Pinpoint the cell where the given text exists, returning its [X, Y] midpoint coordinate. 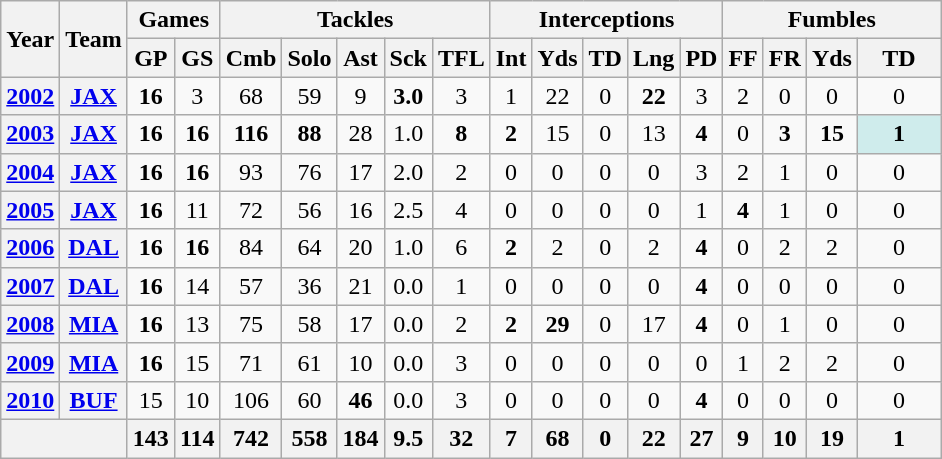
88 [310, 134]
64 [310, 248]
2003 [30, 134]
FF [743, 58]
Team [94, 39]
Solo [310, 58]
76 [310, 172]
106 [251, 400]
184 [360, 438]
2004 [30, 172]
2005 [30, 210]
60 [310, 400]
2009 [30, 362]
61 [310, 362]
Interceptions [606, 20]
Tackles [355, 20]
143 [150, 438]
8 [461, 134]
84 [251, 248]
114 [197, 438]
56 [310, 210]
Year [30, 39]
11 [197, 210]
2007 [30, 286]
19 [832, 438]
3.0 [408, 96]
GP [150, 58]
Games [174, 20]
6 [461, 248]
20 [360, 248]
58 [310, 324]
21 [360, 286]
Sck [408, 58]
2.5 [408, 210]
14 [197, 286]
72 [251, 210]
742 [251, 438]
Fumbles [832, 20]
27 [702, 438]
46 [360, 400]
2002 [30, 96]
2.0 [408, 172]
2008 [30, 324]
GS [197, 58]
71 [251, 362]
29 [558, 324]
9.5 [408, 438]
558 [310, 438]
28 [360, 134]
32 [461, 438]
Ast [360, 58]
Cmb [251, 58]
Int [511, 58]
2006 [30, 248]
FR [784, 58]
7 [511, 438]
57 [251, 286]
116 [251, 134]
TFL [461, 58]
75 [251, 324]
2010 [30, 400]
PD [702, 58]
59 [310, 96]
36 [310, 286]
93 [251, 172]
BUF [94, 400]
Lng [653, 58]
